From the cell containing the given text, extract its center point as (X, Y) coordinate. 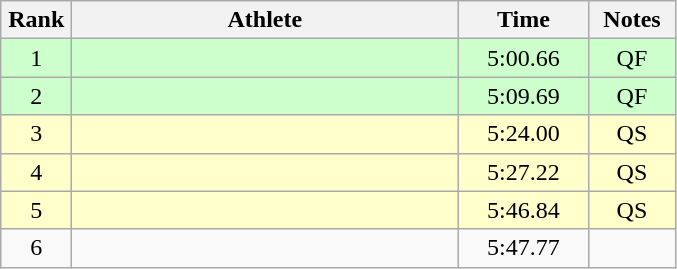
6 (36, 248)
4 (36, 172)
5:27.22 (524, 172)
Rank (36, 20)
Notes (632, 20)
Time (524, 20)
5:09.69 (524, 96)
5:24.00 (524, 134)
5:46.84 (524, 210)
2 (36, 96)
5 (36, 210)
Athlete (265, 20)
5:00.66 (524, 58)
5:47.77 (524, 248)
3 (36, 134)
1 (36, 58)
